For the text-containing cell, return its midpoint in (x, y) coordinate format. 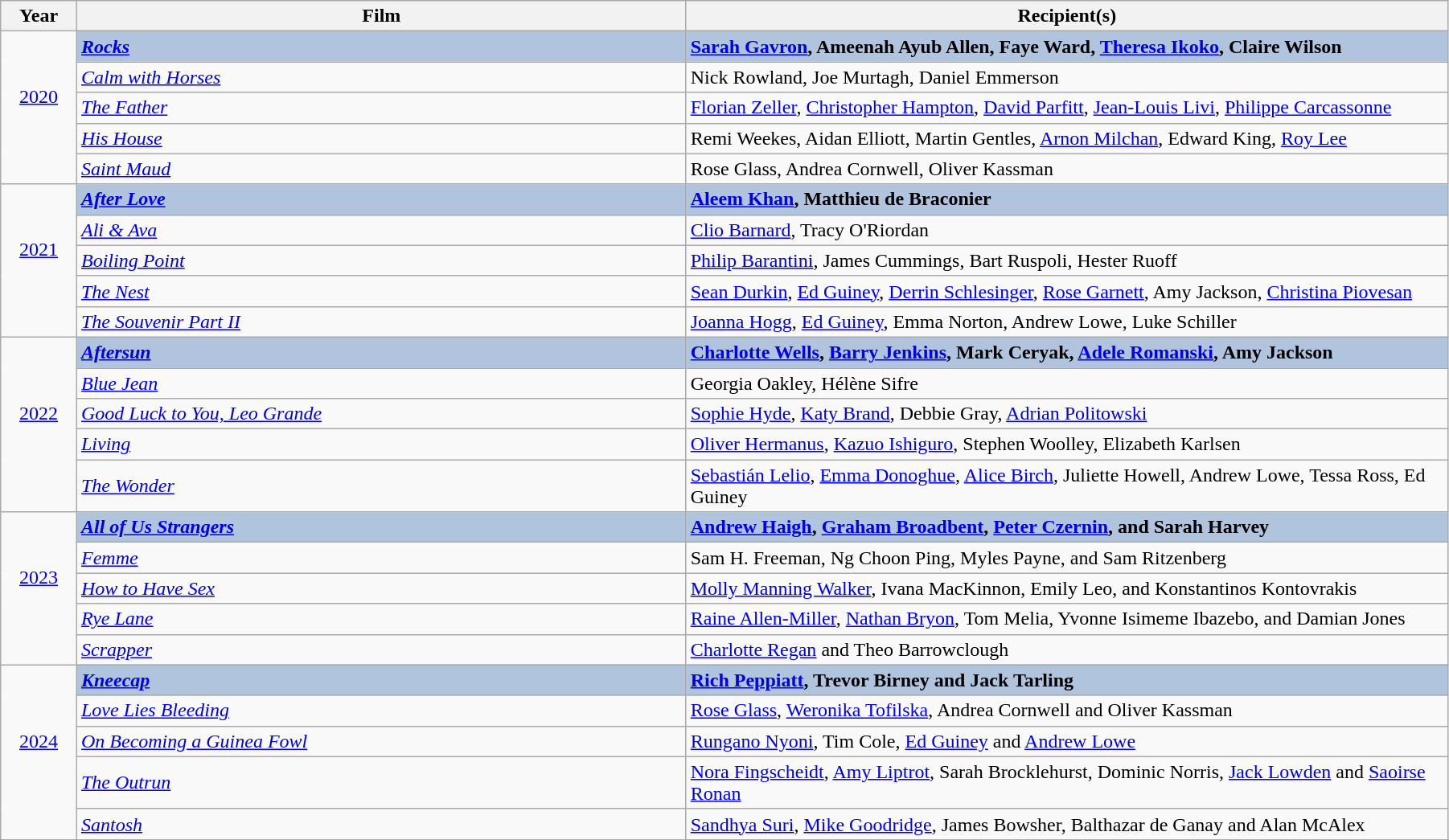
Ali & Ava (381, 230)
Rose Glass, Andrea Cornwell, Oliver Kassman (1066, 169)
2020 (39, 108)
Good Luck to You, Leo Grande (381, 414)
2024 (39, 752)
Rungano Nyoni, Tim Cole, Ed Guiney and Andrew Lowe (1066, 741)
Florian Zeller, Christopher Hampton, David Parfitt, Jean-Louis Livi, Philippe Carcassonne (1066, 108)
The Outrun (381, 783)
Georgia Oakley, Hélène Sifre (1066, 383)
Raine Allen-Miller, Nathan Bryon, Tom Melia, Yvonne Isimeme Ibazebo, and Damian Jones (1066, 619)
Andrew Haigh, Graham Broadbent, Peter Czernin, and Sarah Harvey (1066, 527)
Sean Durkin, Ed Guiney, Derrin Schlesinger, Rose Garnett, Amy Jackson, Christina Piovesan (1066, 291)
All of Us Strangers (381, 527)
Joanna Hogg, Ed Guiney, Emma Norton, Andrew Lowe, Luke Schiller (1066, 322)
Living (381, 445)
Boiling Point (381, 260)
Recipient(s) (1066, 16)
On Becoming a Guinea Fowl (381, 741)
Calm with Horses (381, 77)
Sandhya Suri, Mike Goodridge, James Bowsher, Balthazar de Ganay and Alan McAlex (1066, 824)
Charlotte Wells, Barry Jenkins, Mark Ceryak, Adele Romanski, Amy Jackson (1066, 352)
Scrapper (381, 649)
Film (381, 16)
2021 (39, 260)
Blue Jean (381, 383)
Year (39, 16)
Remi Weekes, Aidan Elliott, Martin Gentles, Arnon Milchan, Edward King, Roy Lee (1066, 138)
Charlotte Regan and Theo Barrowclough (1066, 649)
2022 (39, 424)
Oliver Hermanus, Kazuo Ishiguro, Stephen Woolley, Elizabeth Karlsen (1066, 445)
Femme (381, 558)
The Wonder (381, 486)
The Souvenir Part II (381, 322)
The Father (381, 108)
Nora Fingscheidt, Amy Liptrot, Sarah Brocklehurst, Dominic Norris, Jack Lowden and Saoirse Ronan (1066, 783)
Sam H. Freeman, Ng Choon Ping, Myles Payne, and Sam Ritzenberg (1066, 558)
The Nest (381, 291)
Aleem Khan, Matthieu de Braconier (1066, 199)
Aftersun (381, 352)
His House (381, 138)
Rye Lane (381, 619)
Clio Barnard, Tracy O'Riordan (1066, 230)
2023 (39, 588)
Sophie Hyde, Katy Brand, Debbie Gray, Adrian Politowski (1066, 414)
Saint Maud (381, 169)
Philip Barantini, James Cummings, Bart Ruspoli, Hester Ruoff (1066, 260)
Kneecap (381, 680)
After Love (381, 199)
Sarah Gavron, Ameenah Ayub Allen, Faye Ward, Theresa Ikoko, Claire Wilson (1066, 47)
Rocks (381, 47)
Santosh (381, 824)
Rose Glass, Weronika Tofilska, Andrea Cornwell and Oliver Kassman (1066, 711)
Love Lies Bleeding (381, 711)
Molly Manning Walker, Ivana MacKinnon, Emily Leo, and Konstantinos Kontovrakis (1066, 588)
How to Have Sex (381, 588)
Nick Rowland, Joe Murtagh, Daniel Emmerson (1066, 77)
Rich Peppiatt, Trevor Birney and Jack Tarling (1066, 680)
Sebastián Lelio, Emma Donoghue, Alice Birch, Juliette Howell, Andrew Lowe, Tessa Ross, Ed Guiney (1066, 486)
